Find where the given text appears and provide that cell's center as [x, y] coordinate. 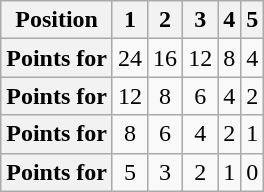
16 [166, 58]
Position [57, 20]
0 [252, 172]
24 [130, 58]
